Search for the cell housing the specified text and yield its (x, y) center coordinate. 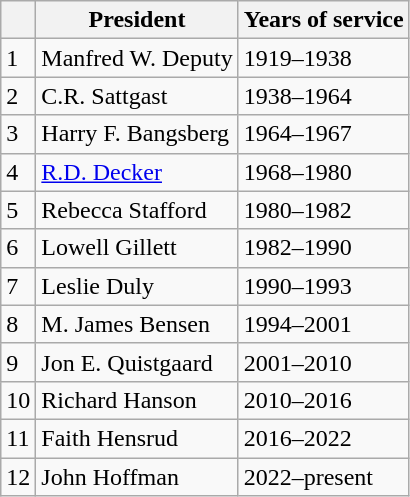
Years of service (324, 20)
Rebecca Stafford (137, 210)
Harry F. Bangsberg (137, 134)
2016–2022 (324, 438)
2022–present (324, 477)
2010–2016 (324, 400)
1919–1938 (324, 58)
Jon E. Quistgaard (137, 362)
1980–1982 (324, 210)
12 (18, 477)
Richard Hanson (137, 400)
1968–1980 (324, 172)
1982–1990 (324, 248)
8 (18, 324)
1990–1993 (324, 286)
1964–1967 (324, 134)
R.D. Decker (137, 172)
President (137, 20)
7 (18, 286)
John Hoffman (137, 477)
M. James Bensen (137, 324)
1938–1964 (324, 96)
10 (18, 400)
2001–2010 (324, 362)
C.R. Sattgast (137, 96)
1 (18, 58)
11 (18, 438)
Manfred W. Deputy (137, 58)
9 (18, 362)
Faith Hensrud (137, 438)
4 (18, 172)
Lowell Gillett (137, 248)
2 (18, 96)
6 (18, 248)
5 (18, 210)
3 (18, 134)
Leslie Duly (137, 286)
1994–2001 (324, 324)
